Output the [x, y] coordinate of the center of the cell containing the given text.  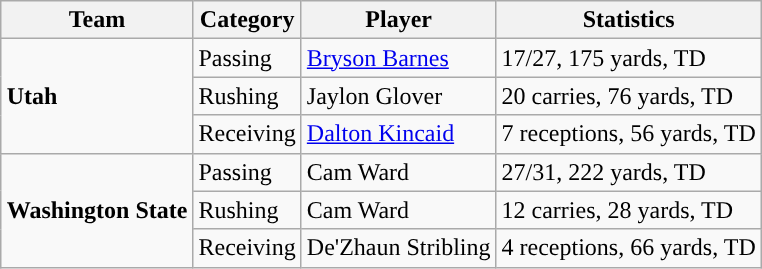
Statistics [628, 20]
Bryson Barnes [398, 58]
Player [398, 20]
Utah [97, 96]
27/31, 222 yards, TD [628, 172]
Dalton Kincaid [398, 134]
17/27, 175 yards, TD [628, 58]
7 receptions, 56 yards, TD [628, 134]
Team [97, 20]
12 carries, 28 yards, TD [628, 210]
20 carries, 76 yards, TD [628, 96]
Washington State [97, 210]
Jaylon Glover [398, 96]
De'Zhaun Stribling [398, 248]
Category [247, 20]
4 receptions, 66 yards, TD [628, 248]
